Pinpoint the cell where the given text exists, returning its [x, y] midpoint coordinate. 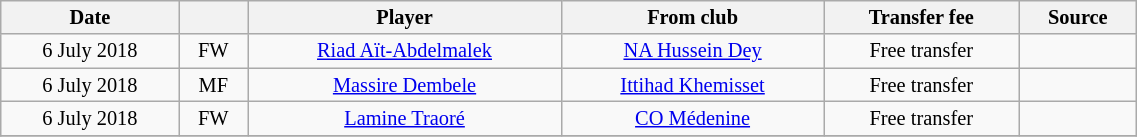
NA Hussein Dey [693, 51]
Player [405, 17]
Ittihad Khemisset [693, 85]
Lamine Traoré [405, 118]
CO Médenine [693, 118]
Transfer fee [922, 17]
Source [1078, 17]
Riad Aït-Abdelmalek [405, 51]
Massire Dembele [405, 85]
From club [693, 17]
MF [213, 85]
Date [90, 17]
